Locate the cell with the specified text and output its (X, Y) center coordinate. 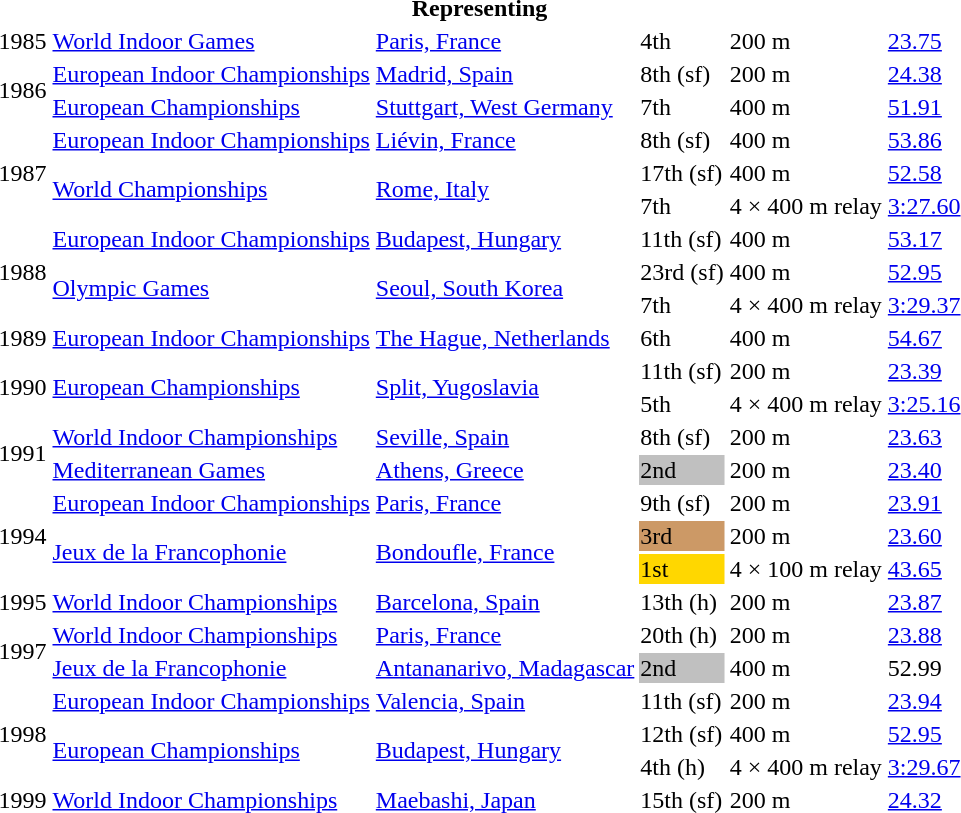
Liévin, France (505, 140)
12th (sf) (682, 734)
World Championships (211, 190)
Mediterranean Games (211, 470)
20th (h) (682, 635)
Seville, Spain (505, 437)
Barcelona, Spain (505, 602)
5th (682, 404)
23rd (sf) (682, 272)
13th (h) (682, 602)
Antananarivo, Madagascar (505, 668)
6th (682, 338)
The Hague, Netherlands (505, 338)
4th (682, 41)
Madrid, Spain (505, 74)
1st (682, 569)
Seoul, South Korea (505, 288)
Split, Yugoslavia (505, 388)
World Indoor Games (211, 41)
4th (h) (682, 767)
Valencia, Spain (505, 701)
4 × 100 m relay (806, 569)
Stuttgart, West Germany (505, 107)
Olympic Games (211, 288)
Athens, Greece (505, 470)
17th (sf) (682, 173)
3rd (682, 536)
Bondoufle, France (505, 552)
Rome, Italy (505, 190)
9th (sf) (682, 503)
